Locate the cell with the specified text and output its [x, y] center coordinate. 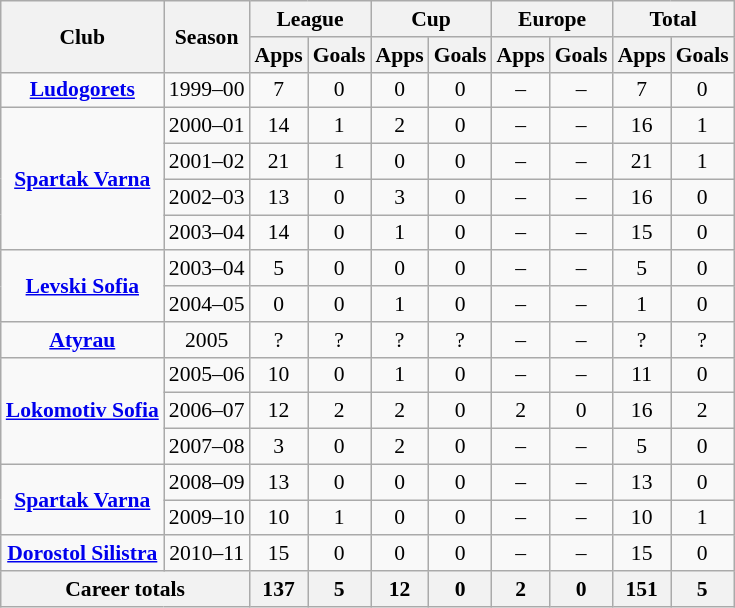
Atyrau [82, 340]
11 [642, 375]
2005–06 [207, 375]
137 [278, 589]
2010–11 [207, 554]
2004–05 [207, 304]
2008–09 [207, 482]
Total [674, 19]
2007–08 [207, 447]
151 [642, 589]
Season [207, 36]
Career totals [126, 589]
Europe [552, 19]
2001–02 [207, 162]
Lokomotiv Sofia [82, 410]
Cup [432, 19]
2002–03 [207, 197]
1999–00 [207, 90]
2005 [207, 340]
2006–07 [207, 411]
Club [82, 36]
2000–01 [207, 126]
Dorostol Silistra [82, 554]
Ludogorets [82, 90]
League [310, 19]
2009–10 [207, 518]
Levski Sofia [82, 286]
